Detect which cell encompasses the target text, then output its [X, Y] center coordinate. 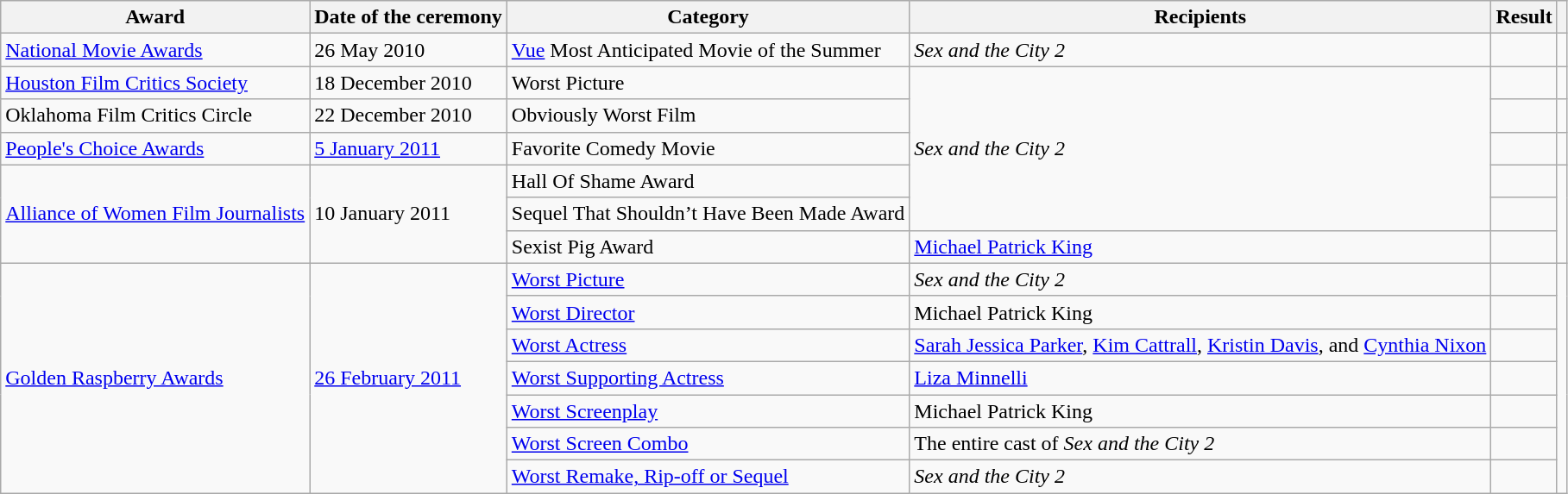
18 December 2010 [409, 83]
Date of the ceremony [409, 17]
Golden Raspberry Awards [155, 378]
Houston Film Critics Society [155, 83]
People's Choice Awards [155, 148]
National Movie Awards [155, 50]
Worst Director [708, 312]
Award [155, 17]
22 December 2010 [409, 116]
Worst Supporting Actress [708, 378]
26 February 2011 [409, 378]
26 May 2010 [409, 50]
Worst Screen Combo [708, 444]
The entire cast of Sex and the City 2 [1200, 444]
Result [1524, 17]
Obviously Worst Film [708, 116]
5 January 2011 [409, 148]
Sexist Pig Award [708, 247]
Liza Minnelli [1200, 378]
Sarah Jessica Parker, Kim Cattrall, Kristin Davis, and Cynthia Nixon [1200, 345]
Category [708, 17]
Sequel That Shouldn’t Have Been Made Award [708, 214]
Vue Most Anticipated Movie of the Summer [708, 50]
Alliance of Women Film Journalists [155, 214]
Worst Screenplay [708, 411]
Worst Actress [708, 345]
Favorite Comedy Movie [708, 148]
10 January 2011 [409, 214]
Oklahoma Film Critics Circle [155, 116]
Hall Of Shame Award [708, 181]
Worst Remake, Rip-off or Sequel [708, 477]
Recipients [1200, 17]
